Output the [x, y] coordinate of the center of the cell containing the given text.  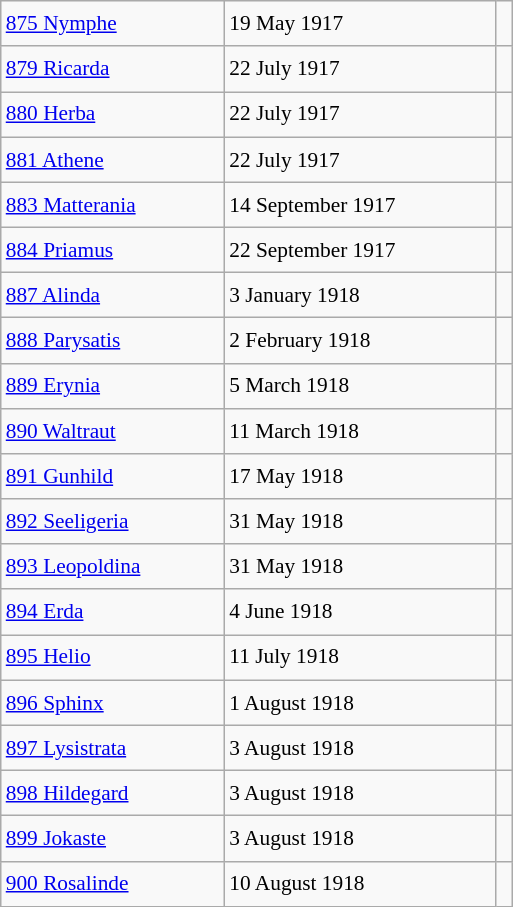
881 Athene [113, 160]
893 Leopoldina [113, 566]
2 February 1918 [360, 340]
17 May 1918 [360, 476]
1 August 1918 [360, 702]
887 Alinda [113, 296]
890 Waltraut [113, 430]
19 May 1917 [360, 24]
900 Rosalinde [113, 884]
3 January 1918 [360, 296]
897 Lysistrata [113, 748]
22 September 1917 [360, 250]
875 Nymphe [113, 24]
14 September 1917 [360, 204]
4 June 1918 [360, 612]
895 Helio [113, 658]
5 March 1918 [360, 386]
11 March 1918 [360, 430]
896 Sphinx [113, 702]
11 July 1918 [360, 658]
891 Gunhild [113, 476]
898 Hildegard [113, 792]
892 Seeligeria [113, 522]
894 Erda [113, 612]
880 Herba [113, 114]
888 Parysatis [113, 340]
883 Matterania [113, 204]
889 Erynia [113, 386]
884 Priamus [113, 250]
10 August 1918 [360, 884]
879 Ricarda [113, 68]
899 Jokaste [113, 838]
